Locate the cell with the specified text and output its [x, y] center coordinate. 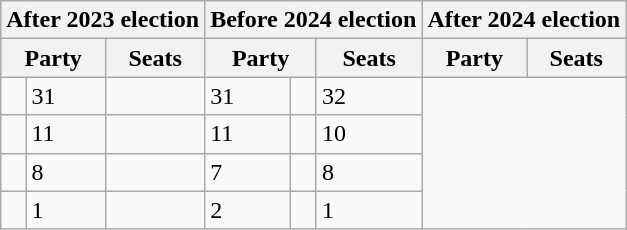
2 [248, 210]
Before 2024 election [314, 20]
32 [368, 96]
After 2023 election [103, 20]
10 [368, 134]
7 [248, 172]
After 2024 election [524, 20]
